Locate the cell with the specified text and output its (x, y) center coordinate. 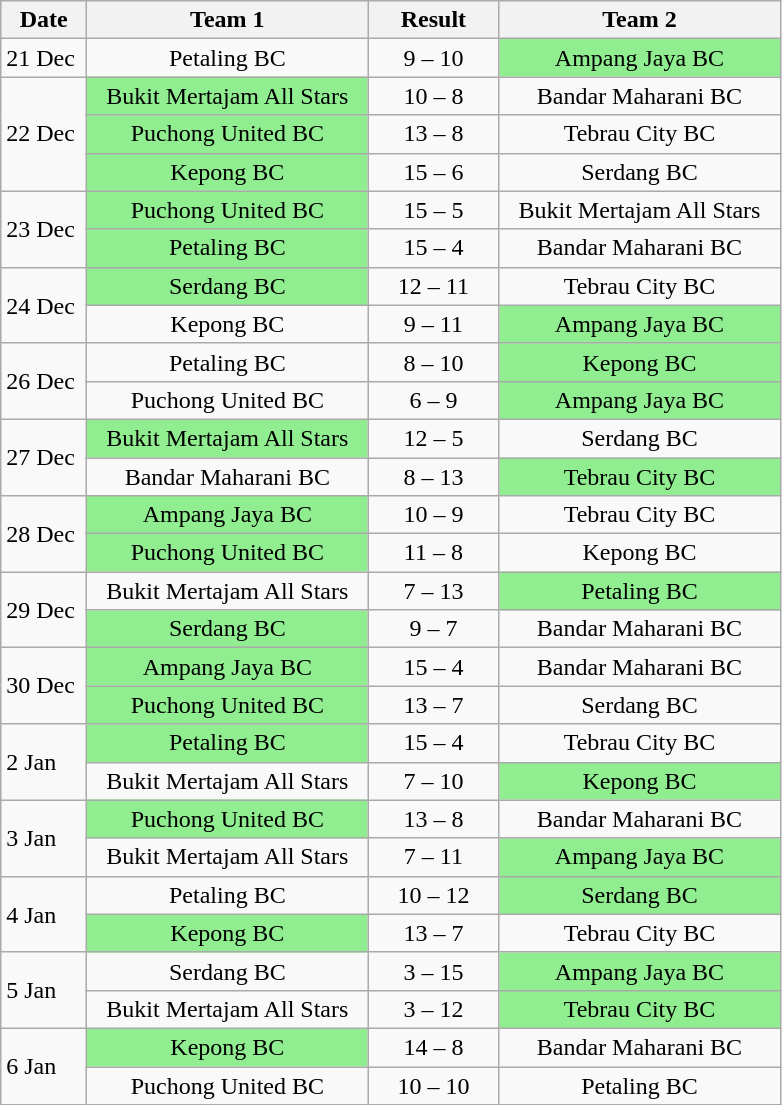
12 – 11 (434, 286)
8 – 10 (434, 362)
3 Jan (44, 838)
5 Jan (44, 990)
7 – 13 (434, 591)
27 Dec (44, 457)
21 Dec (44, 58)
9 – 11 (434, 324)
3 – 12 (434, 1009)
Team 2 (640, 20)
14 – 8 (434, 1047)
23 Dec (44, 229)
26 Dec (44, 381)
30 Dec (44, 686)
Result (434, 20)
28 Dec (44, 534)
11 – 8 (434, 553)
9 – 10 (434, 58)
12 – 5 (434, 438)
4 Jan (44, 914)
6 Jan (44, 1066)
9 – 7 (434, 629)
10 – 12 (434, 895)
Date (44, 20)
3 – 15 (434, 971)
10 – 10 (434, 1085)
2 Jan (44, 762)
6 – 9 (434, 400)
24 Dec (44, 305)
22 Dec (44, 134)
15 – 6 (434, 172)
7 – 10 (434, 781)
10 – 9 (434, 515)
15 – 5 (434, 210)
Team 1 (228, 20)
29 Dec (44, 610)
7 – 11 (434, 857)
10 – 8 (434, 96)
8 – 13 (434, 477)
